Return (X, Y) of the center of cell containing provided text 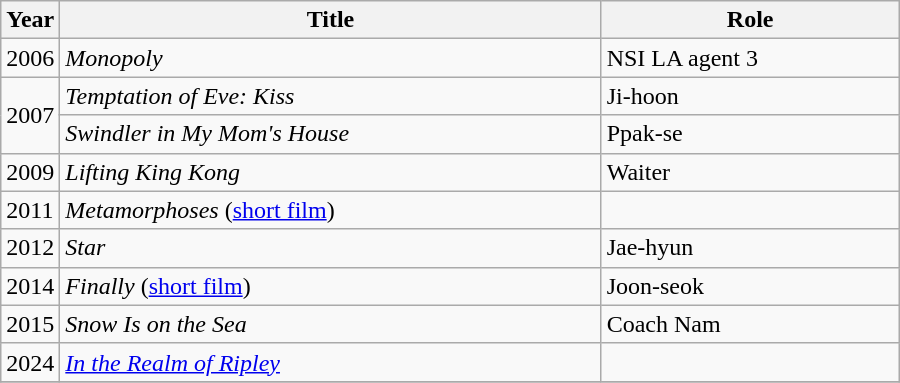
2007 (30, 115)
Lifting King Kong (330, 172)
2012 (30, 248)
Title (330, 20)
NSI LA agent 3 (750, 58)
2009 (30, 172)
Jae-hyun (750, 248)
2014 (30, 286)
2011 (30, 210)
In the Realm of Ripley (330, 362)
2015 (30, 324)
Ji-hoon (750, 96)
Metamorphoses (short film) (330, 210)
Role (750, 20)
Monopoly (330, 58)
Star (330, 248)
Joon-seok (750, 286)
Year (30, 20)
Snow Is on the Sea (330, 324)
Swindler in My Mom's House (330, 134)
Waiter (750, 172)
2024 (30, 362)
2006 (30, 58)
Finally (short film) (330, 286)
Ppak-se (750, 134)
Temptation of Eve: Kiss (330, 96)
Coach Nam (750, 324)
